From the cell containing the given text, extract its center point as [x, y] coordinate. 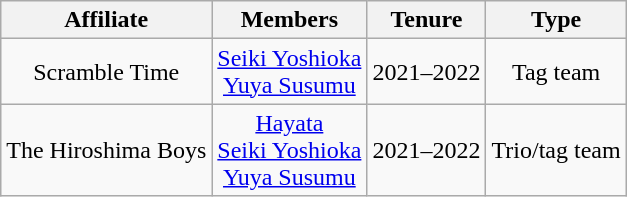
Affiliate [106, 20]
Tag team [556, 72]
Trio/tag team [556, 150]
Scramble Time [106, 72]
Type [556, 20]
Seiki YoshiokaYuya Susumu [290, 72]
Members [290, 20]
Tenure [426, 20]
HayataSeiki YoshiokaYuya Susumu [290, 150]
The Hiroshima Boys [106, 150]
